Search for the cell housing the specified text and yield its (X, Y) center coordinate. 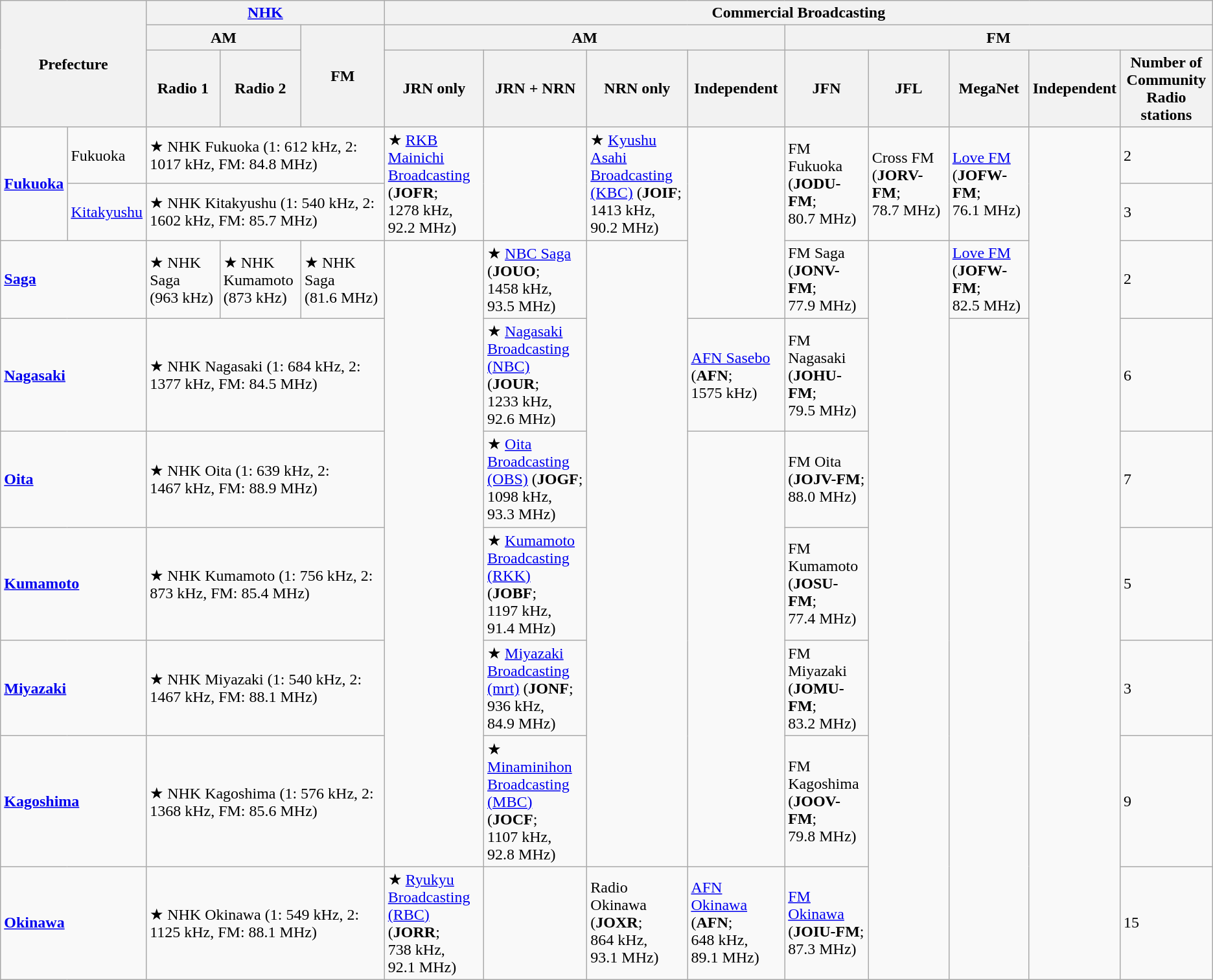
JFL (908, 88)
Miyazaki (74, 688)
6 (1166, 375)
★ NHK Nagasaki (1: 684 kHz, 2: 1377 kHz, FM: 84.5 MHz) (266, 375)
Commercial Broadcasting (798, 13)
★ NHK Oita (1: 639 kHz, 2: 1467 kHz, FM: 88.9 MHz) (266, 480)
★ NHK Fukuoka (1: 612 kHz, 2: 1017 kHz, FM: 84.8 MHz) (266, 156)
9 (1166, 801)
FM Miyazaki (JOMU-FM; 83.2 MHz) (827, 688)
Radio 2 (260, 88)
Kumamoto (74, 583)
★ Ryukyu Broadcasting (RBC) (JORR; 738 kHz, 92.1 MHz) (434, 923)
Kagoshima (74, 801)
Love FM (JOFW-FM; 76.1 MHz) (989, 184)
FM Nagasaki (JOHU-FM; 79.5 MHz) (827, 375)
JRN only (434, 88)
FM Kumamoto (JOSU-FM; 77.4 MHz) (827, 583)
Oita (74, 480)
★ NHK Miyazaki (1: 540 kHz, 2: 1467 kHz, FM: 88.1 MHz) (266, 688)
Cross FM (JORV-FM; 78.7 MHz) (908, 184)
★ NHK Kagoshima (1: 576 kHz, 2: 1368 kHz, FM: 85.6 MHz) (266, 801)
5 (1166, 583)
7 (1166, 480)
JFN (827, 88)
★ Kumamoto Broadcasting (RKK) (JOBF; 1197 kHz, 91.4 MHz) (535, 583)
★ NHK Kumamoto (1: 756 kHz, 2: 873 kHz, FM: 85.4 MHz) (266, 583)
Radio 1 (183, 88)
FM Okinawa (JOIU-FM; 87.3 MHz) (827, 923)
★ NHK Saga (81.6 MHz) (342, 279)
FM Saga (JONV-FM; 77.9 MHz) (827, 279)
★ Miyazaki Broadcasting (mrt) (JONF; 936 kHz, 84.9 MHz) (535, 688)
FM Kagoshima (JOOV-FM; 79.8 MHz) (827, 801)
★ NHK Kitakyushu (1: 540 kHz, 2: 1602 kHz, FM: 85.7 MHz) (266, 211)
★ NHK Okinawa (1: 549 kHz, 2: 1125 kHz, FM: 88.1 MHz) (266, 923)
★ RKB Mainichi Broadcasting (JOFR; 1278 kHz, 92.2 MHz) (434, 184)
Love FM (JOFW-FM; 82.5 MHz) (989, 279)
JRN + NRN (535, 88)
Radio Okinawa (JOXR; 864 kHz, 93.1 MHz) (638, 923)
Prefecture (74, 64)
NRN only (638, 88)
★ Oita Broadcasting (OBS) (JOGF; 1098 kHz, 93.3 MHz) (535, 480)
★ Kyushu Asahi Broadcasting (KBC) (JOIF; 1413 kHz, 90.2 MHz) (638, 184)
AFN Okinawa (AFN; 648 kHz, 89.1 MHz) (736, 923)
Kitakyushu (107, 211)
AFN Sasebo (AFN; 1575 kHz) (736, 375)
★ Nagasaki Broadcasting (NBC) (JOUR; 1233 kHz, 92.6 MHz) (535, 375)
FM Fukuoka(JODU-FM; 80.7 MHz) (827, 184)
★ NBC Saga (JOUO; 1458 kHz, 93.5 MHz) (535, 279)
MegaNet (989, 88)
Number of Community Radio stations (1166, 88)
FM Oita (JOJV-FM; 88.0 MHz) (827, 480)
Saga (74, 279)
Nagasaki (74, 375)
NHK (266, 13)
★ NHK Saga (963 kHz) (183, 279)
★ Minaminihon Broadcasting (MBC) (JOCF; 1107 kHz, 92.8 MHz) (535, 801)
15 (1166, 923)
★ NHK Kumamoto (873 kHz) (260, 279)
Okinawa (74, 923)
